Provide the (X, Y) coordinate of the cell's center where the given text is located.  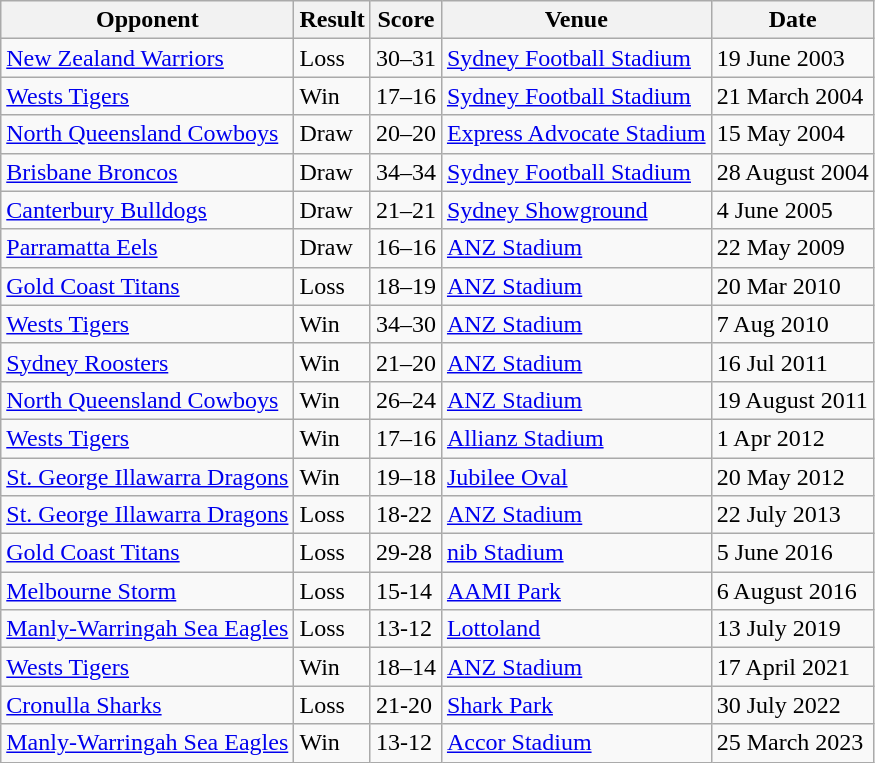
5 June 2016 (792, 553)
Brisbane Broncos (148, 172)
21 March 2004 (792, 96)
AAMI Park (576, 591)
30–31 (406, 58)
Allianz Stadium (576, 438)
19 August 2011 (792, 400)
Sydney Showground (576, 210)
Date (792, 20)
Lottoland (576, 629)
19–18 (406, 477)
Melbourne Storm (148, 591)
21–20 (406, 362)
Express Advocate Stadium (576, 134)
13 July 2019 (792, 629)
26–24 (406, 400)
Result (332, 20)
Cronulla Sharks (148, 705)
New Zealand Warriors (148, 58)
22 May 2009 (792, 248)
20–20 (406, 134)
Jubilee Oval (576, 477)
30 July 2022 (792, 705)
Accor Stadium (576, 743)
19 June 2003 (792, 58)
29-28 (406, 553)
15 May 2004 (792, 134)
21–21 (406, 210)
28 August 2004 (792, 172)
15-14 (406, 591)
nib Stadium (576, 553)
18–14 (406, 667)
17 April 2021 (792, 667)
Canterbury Bulldogs (148, 210)
34–34 (406, 172)
Sydney Roosters (148, 362)
18–19 (406, 286)
4 June 2005 (792, 210)
1 Apr 2012 (792, 438)
21-20 (406, 705)
16–16 (406, 248)
6 August 2016 (792, 591)
20 May 2012 (792, 477)
16 Jul 2011 (792, 362)
Shark Park (576, 705)
Parramatta Eels (148, 248)
34–30 (406, 324)
Venue (576, 20)
Opponent (148, 20)
20 Mar 2010 (792, 286)
Score (406, 20)
22 July 2013 (792, 515)
18-22 (406, 515)
7 Aug 2010 (792, 324)
25 March 2023 (792, 743)
